For the text-containing cell, return its midpoint in [x, y] coordinate format. 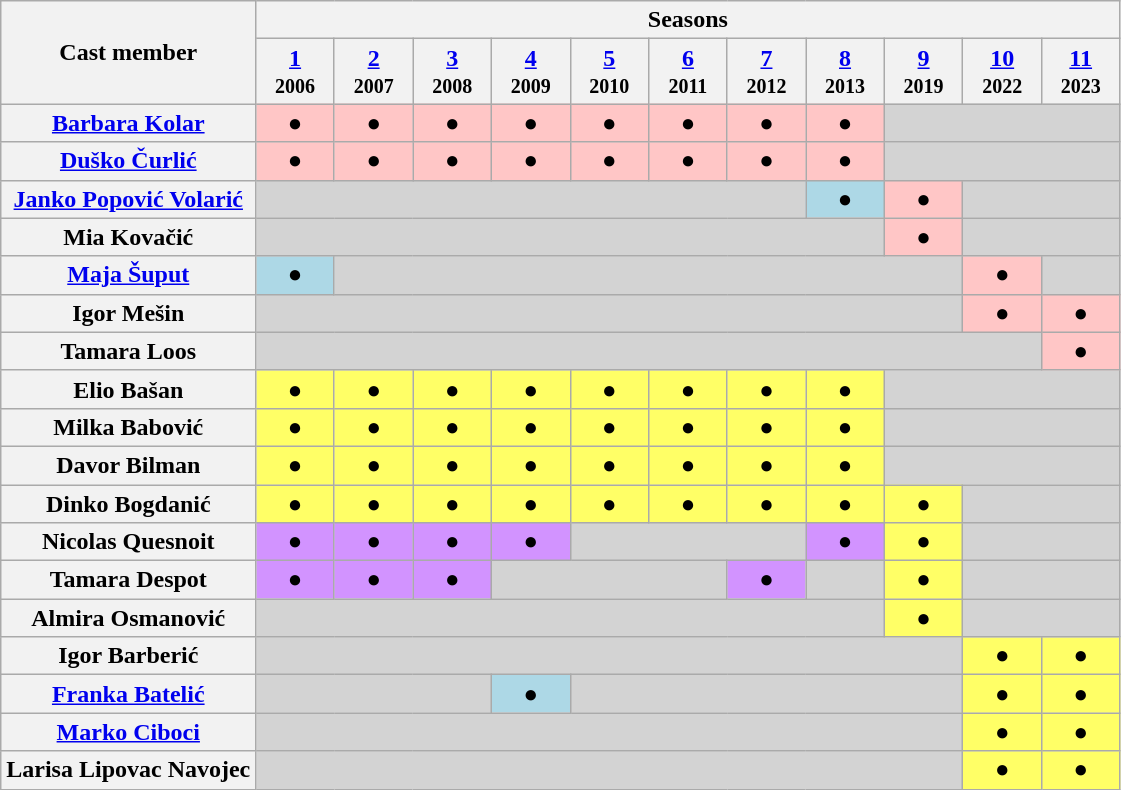
Seasons [688, 20]
Nicolas Quesnoit [128, 542]
22007 [374, 72]
Duško Čurlić [128, 161]
62011 [688, 72]
32008 [452, 72]
Marko Ciboci [128, 732]
Almira Osmanović [128, 618]
Larisa Lipovac Navojec [128, 770]
12006 [296, 72]
Cast member [128, 52]
Barbara Kolar [128, 123]
Tamara Despot [128, 580]
Franka Batelić [128, 694]
92019 [924, 72]
Igor Mešin [128, 313]
Milka Babović [128, 427]
82013 [846, 72]
Tamara Loos [128, 351]
Dinko Bogdanić [128, 503]
Igor Barberić [128, 656]
72012 [766, 72]
Elio Bašan [128, 389]
42009 [530, 72]
112023 [1080, 72]
102022 [1002, 72]
Davor Bilman [128, 465]
52010 [610, 72]
Maja Šuput [128, 275]
Janko Popović Volarić [128, 199]
Mia Kovačić [128, 237]
